Scan for the cell matching the given text and deliver its [x, y] coordinate at center. 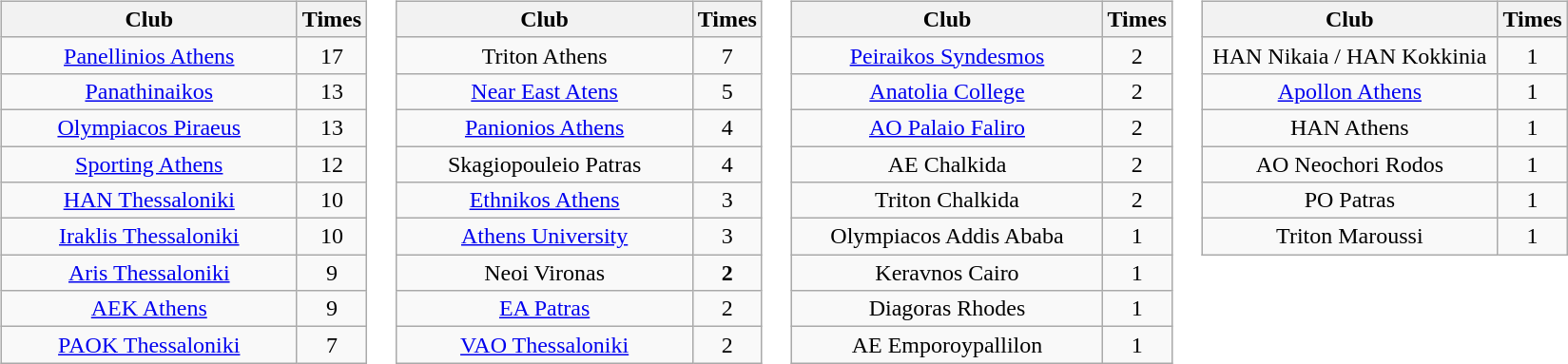
AE Emporoypallilon [947, 345]
AE Chalkida [947, 164]
Near East Atens [544, 91]
Apollon Athens [1350, 91]
5 [726, 91]
EA Patras [544, 309]
12 [331, 164]
Athens University [544, 237]
Iraklis Thessaloniki [148, 237]
Olympiacos Piraeus [148, 127]
Sporting Athens [148, 164]
PO Patras [1350, 201]
17 [331, 55]
Triton Maroussi [1350, 237]
Diagoras Rhodes [947, 309]
AO Palaio Faliro [947, 127]
AO Neochori Rodos [1350, 164]
Panellinios Athens [148, 55]
Panathinaikos [148, 91]
Olympiacos Addis Ababa [947, 237]
VAO Thessaloniki [544, 345]
Anatolia College [947, 91]
HAN Thessaloniki [148, 201]
Panionios Athens [544, 127]
Aris Thessaloniki [148, 273]
AEK Athens [148, 309]
HAN Nikaia / HAN Kokkinia [1350, 55]
Skagiopouleio Patras [544, 164]
Neoi Vironas [544, 273]
Ethnikos Athens [544, 201]
PAOK Thessaloniki [148, 345]
Triton Chalkida [947, 201]
HAN Athens [1350, 127]
Peiraikos Syndesmos [947, 55]
Triton Athens [544, 55]
Keravnos Cairo [947, 273]
